Find where the given text appears and provide that cell's center as (X, Y) coordinate. 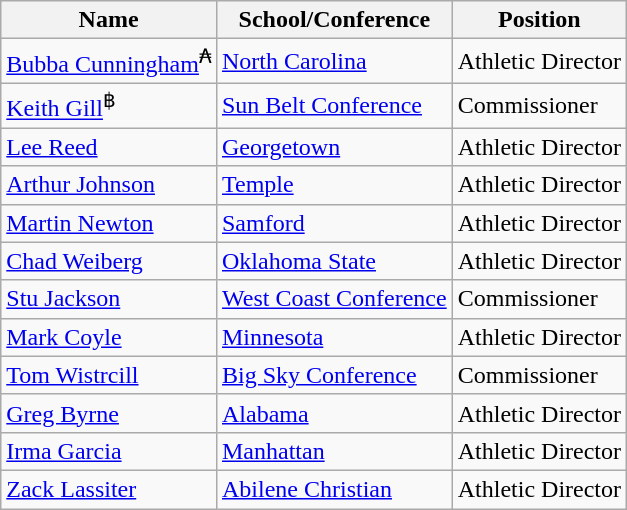
Arthur Johnson (109, 185)
Mark Coyle (109, 337)
Keith Gill฿ (109, 106)
Alabama (334, 413)
Stu Jackson (109, 299)
Georgetown (334, 147)
Samford (334, 223)
Martin Newton (109, 223)
Greg Byrne (109, 413)
Manhattan (334, 451)
Chad Weiberg (109, 261)
Name (109, 20)
Position (539, 20)
West Coast Conference (334, 299)
Temple (334, 185)
Minnesota (334, 337)
Bubba Cunningham₳ (109, 62)
Big Sky Conference (334, 375)
Irma Garcia (109, 451)
Zack Lassiter (109, 489)
Sun Belt Conference (334, 106)
Tom Wistrcill (109, 375)
Abilene Christian (334, 489)
North Carolina (334, 62)
School/Conference (334, 20)
Oklahoma State (334, 261)
Lee Reed (109, 147)
